Locate the cell with the specified text and output its (X, Y) center coordinate. 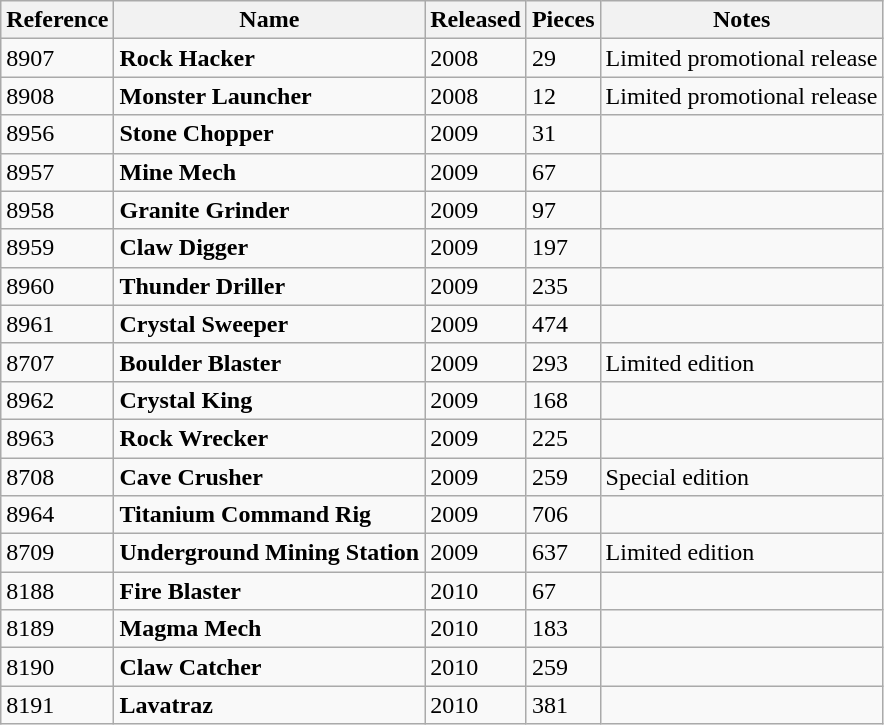
8959 (58, 248)
8964 (58, 515)
Underground Mining Station (270, 553)
Rock Hacker (270, 58)
Lavatraz (270, 705)
Pieces (563, 20)
706 (563, 515)
8708 (58, 477)
Granite Grinder (270, 210)
Special edition (742, 477)
8960 (58, 286)
97 (563, 210)
Monster Launcher (270, 96)
8963 (58, 438)
8957 (58, 172)
Notes (742, 20)
Cave Crusher (270, 477)
8956 (58, 134)
Titanium Command Rig (270, 515)
474 (563, 324)
Mine Mech (270, 172)
29 (563, 58)
8962 (58, 400)
8908 (58, 96)
Stone Chopper (270, 134)
8707 (58, 362)
8958 (58, 210)
183 (563, 629)
235 (563, 286)
381 (563, 705)
8190 (58, 667)
Rock Wrecker (270, 438)
Boulder Blaster (270, 362)
12 (563, 96)
8191 (58, 705)
197 (563, 248)
Claw Catcher (270, 667)
8961 (58, 324)
Crystal Sweeper (270, 324)
168 (563, 400)
293 (563, 362)
Magma Mech (270, 629)
8188 (58, 591)
225 (563, 438)
Released (476, 20)
31 (563, 134)
8709 (58, 553)
637 (563, 553)
Thunder Driller (270, 286)
Crystal King (270, 400)
Name (270, 20)
Fire Blaster (270, 591)
Reference (58, 20)
8189 (58, 629)
8907 (58, 58)
Claw Digger (270, 248)
